Pinpoint the cell where the given text exists, returning its (x, y) midpoint coordinate. 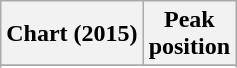
Chart (2015) (72, 34)
Peakposition (189, 34)
